Extract the [x, y] coordinate from the center of the cell holding the provided text.  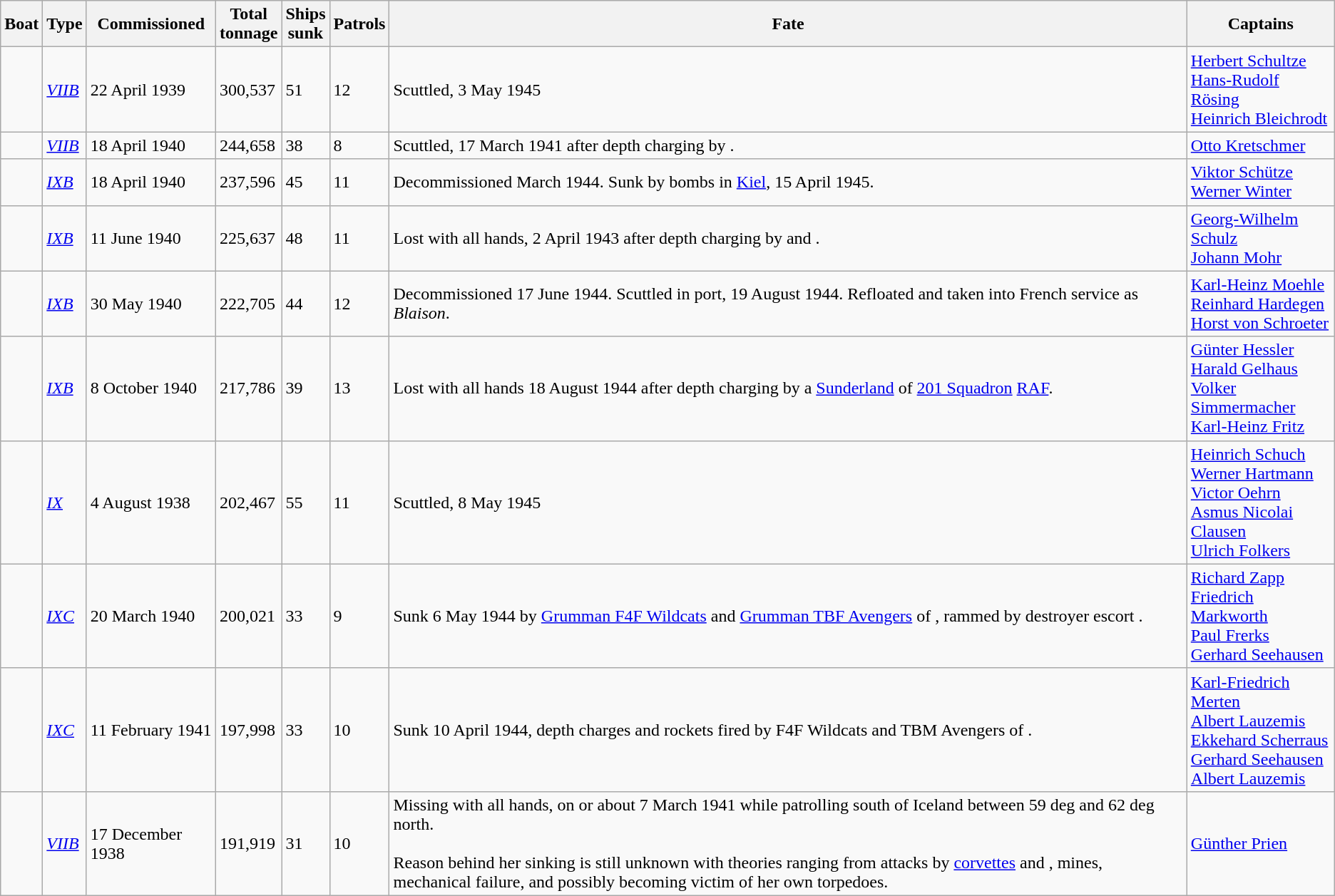
Karl-Heinz MoehleReinhard HardegenHorst von Schroeter [1261, 304]
Scuttled, 17 March 1941 after depth charging by . [788, 145]
Decommissioned 17 June 1944. Scuttled in port, 19 August 1944. Refloated and taken into French service as Blaison. [788, 304]
11 June 1940 [151, 238]
45 [305, 182]
217,786 [248, 388]
Fate [788, 24]
31 [305, 843]
Commissioned [151, 24]
Sunk 6 May 1944 by Grumman F4F Wildcats and Grumman TBF Avengers of , rammed by destroyer escort . [788, 616]
Scuttled, 3 May 1945 [788, 90]
Richard ZappFriedrich MarkworthPaul FrerksGerhard Seehausen [1261, 616]
Type [64, 24]
Karl-Friedrich MertenAlbert LauzemisEkkehard ScherrausGerhard SeehausenAlbert Lauzemis [1261, 730]
244,658 [248, 145]
Günther Prien [1261, 843]
38 [305, 145]
48 [305, 238]
17 December 1938 [151, 843]
237,596 [248, 182]
4 August 1938 [151, 502]
191,919 [248, 843]
Heinrich SchuchWerner HartmannVictor OehrnAsmus Nicolai ClausenUlrich Folkers [1261, 502]
200,021 [248, 616]
13 [359, 388]
Sunk 10 April 1944, depth charges and rockets fired by F4F Wildcats and TBM Avengers of . [788, 730]
30 May 1940 [151, 304]
202,467 [248, 502]
Viktor SchützeWerner Winter [1261, 182]
8 October 1940 [151, 388]
Patrols [359, 24]
Scuttled, 8 May 1945 [788, 502]
Shipssunk [305, 24]
9 [359, 616]
225,637 [248, 238]
Otto Kretschmer [1261, 145]
39 [305, 388]
IX [64, 502]
Georg-Wilhelm SchulzJohann Mohr [1261, 238]
300,537 [248, 90]
22 April 1939 [151, 90]
11 February 1941 [151, 730]
44 [305, 304]
222,705 [248, 304]
8 [359, 145]
Totaltonnage [248, 24]
Decommissioned March 1944. Sunk by bombs in Kiel, 15 April 1945. [788, 182]
51 [305, 90]
Boat [21, 24]
Captains [1261, 24]
Herbert SchultzeHans-Rudolf RösingHeinrich Bleichrodt [1261, 90]
Lost with all hands 18 August 1944 after depth charging by a Sunderland of 201 Squadron RAF. [788, 388]
Lost with all hands, 2 April 1943 after depth charging by and . [788, 238]
197,998 [248, 730]
Günter HesslerHarald GelhausVolker SimmermacherKarl-Heinz Fritz [1261, 388]
55 [305, 502]
20 March 1940 [151, 616]
